Detect which cell encompasses the target text, then output its [x, y] center coordinate. 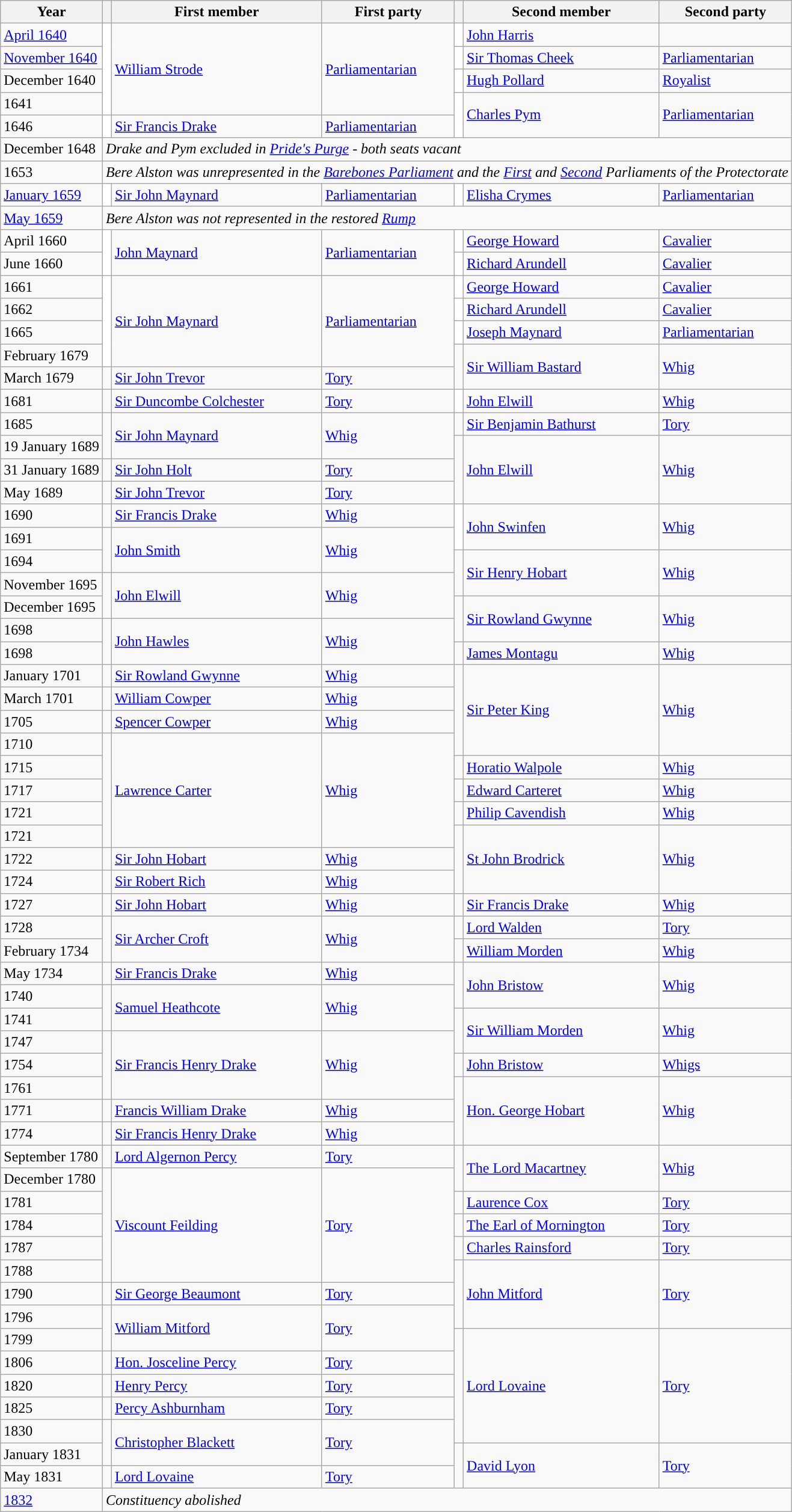
Lord Algernon Percy [216, 1157]
First member [216, 12]
1641 [52, 103]
December 1695 [52, 607]
1806 [52, 1362]
May 1734 [52, 973]
February 1679 [52, 355]
Sir William Morden [562, 1031]
January 1831 [52, 1454]
Edward Carteret [562, 790]
John Smith [216, 550]
Philip Cavendish [562, 813]
1796 [52, 1317]
St John Brodrick [562, 859]
1665 [52, 333]
March 1701 [52, 699]
May 1689 [52, 493]
1790 [52, 1294]
Lawrence Carter [216, 790]
1691 [52, 538]
1781 [52, 1202]
May 1831 [52, 1477]
December 1648 [52, 149]
1722 [52, 859]
Sir Henry Hobart [562, 573]
Hon. Josceline Percy [216, 1362]
May 1659 [52, 218]
1694 [52, 561]
The Earl of Mornington [562, 1225]
1715 [52, 767]
Lord Walden [562, 927]
John Mitford [562, 1294]
First party [388, 12]
1774 [52, 1134]
Sir John Holt [216, 470]
1754 [52, 1065]
Henry Percy [216, 1385]
Sir Robert Rich [216, 882]
November 1640 [52, 58]
Bere Alston was unrepresented in the Barebones Parliament and the First and Second Parliaments of the Protectorate [447, 172]
John Hawles [216, 641]
1787 [52, 1248]
Sir George Beaumont [216, 1294]
December 1780 [52, 1179]
April 1660 [52, 241]
1820 [52, 1385]
1705 [52, 722]
1728 [52, 927]
1832 [52, 1500]
Sir William Bastard [562, 367]
James Montagu [562, 653]
1646 [52, 126]
September 1780 [52, 1157]
Sir Duncombe Colchester [216, 401]
1662 [52, 310]
Constituency abolished [447, 1500]
1825 [52, 1409]
31 January 1689 [52, 470]
Laurence Cox [562, 1202]
John Swinfen [562, 527]
1761 [52, 1088]
Hon. George Hobart [562, 1111]
Hugh Pollard [562, 81]
Bere Alston was not represented in the restored Rump [447, 218]
1830 [52, 1431]
February 1734 [52, 950]
William Strode [216, 69]
Year [52, 12]
1741 [52, 1019]
Whigs [725, 1065]
William Mitford [216, 1328]
Elisha Crymes [562, 195]
January 1659 [52, 195]
Drake and Pym excluded in Pride's Purge - both seats vacant [447, 149]
April 1640 [52, 35]
Horatio Walpole [562, 767]
1685 [52, 424]
1717 [52, 790]
Royalist [725, 81]
Charles Pym [562, 115]
1784 [52, 1225]
1771 [52, 1111]
1661 [52, 287]
June 1660 [52, 263]
1788 [52, 1271]
1710 [52, 745]
Sir Thomas Cheek [562, 58]
1690 [52, 515]
John Harris [562, 35]
1724 [52, 882]
December 1640 [52, 81]
Percy Ashburnham [216, 1409]
Christopher Blackett [216, 1443]
Joseph Maynard [562, 333]
The Lord Macartney [562, 1168]
William Cowper [216, 699]
Second member [562, 12]
William Morden [562, 950]
Second party [725, 12]
Charles Rainsford [562, 1248]
Sir Benjamin Bathurst [562, 424]
Spencer Cowper [216, 722]
19 January 1689 [52, 447]
November 1695 [52, 584]
Samuel Heathcote [216, 1007]
Sir Peter King [562, 710]
1799 [52, 1339]
Francis William Drake [216, 1111]
March 1679 [52, 378]
1653 [52, 172]
Viscount Feilding [216, 1225]
1727 [52, 905]
Sir Archer Croft [216, 939]
David Lyon [562, 1466]
1740 [52, 996]
1681 [52, 401]
1747 [52, 1042]
John Maynard [216, 252]
January 1701 [52, 676]
